Scan for the cell matching the given text and deliver its (X, Y) coordinate at center. 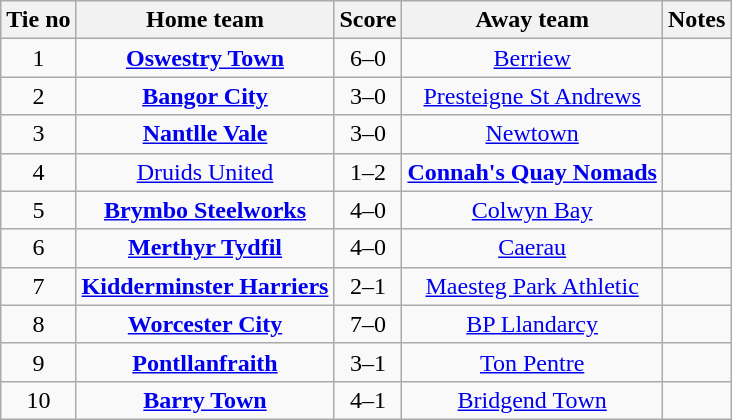
Colwyn Bay (532, 210)
Berriew (532, 58)
Caerau (532, 248)
4–1 (368, 400)
Newtown (532, 134)
Merthyr Tydfil (205, 248)
5 (38, 210)
4 (38, 172)
Away team (532, 20)
2 (38, 96)
7 (38, 286)
Kidderminster Harriers (205, 286)
10 (38, 400)
6–0 (368, 58)
3–1 (368, 362)
8 (38, 324)
7–0 (368, 324)
Brymbo Steelworks (205, 210)
BP Llandarcy (532, 324)
9 (38, 362)
Notes (696, 20)
3 (38, 134)
Barry Town (205, 400)
1–2 (368, 172)
Presteigne St Andrews (532, 96)
Worcester City (205, 324)
Ton Pentre (532, 362)
Maesteg Park Athletic (532, 286)
Connah's Quay Nomads (532, 172)
6 (38, 248)
Tie no (38, 20)
Nantlle Vale (205, 134)
Score (368, 20)
Bridgend Town (532, 400)
Oswestry Town (205, 58)
Druids United (205, 172)
Home team (205, 20)
2–1 (368, 286)
Bangor City (205, 96)
Pontllanfraith (205, 362)
1 (38, 58)
